Output the [x, y] coordinate of the center of the cell containing the given text.  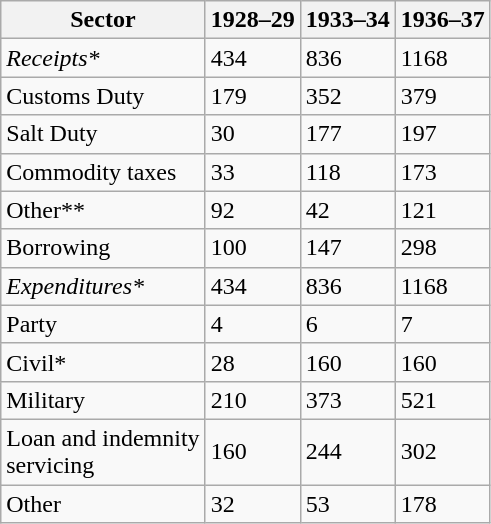
4 [252, 324]
1928–29 [252, 20]
92 [252, 210]
Other** [103, 210]
32 [252, 503]
28 [252, 362]
177 [348, 134]
298 [442, 248]
Receipts* [103, 58]
118 [348, 172]
352 [348, 96]
521 [442, 400]
Sector [103, 20]
210 [252, 400]
173 [442, 172]
178 [442, 503]
100 [252, 248]
Borrowing [103, 248]
Expenditures* [103, 286]
Party [103, 324]
42 [348, 210]
244 [348, 452]
373 [348, 400]
Military [103, 400]
7 [442, 324]
53 [348, 503]
179 [252, 96]
1936–37 [442, 20]
Other [103, 503]
197 [442, 134]
147 [348, 248]
Customs Duty [103, 96]
Salt Duty [103, 134]
379 [442, 96]
1933–34 [348, 20]
121 [442, 210]
Civil* [103, 362]
33 [252, 172]
6 [348, 324]
30 [252, 134]
Loan and indemnityservicing [103, 452]
302 [442, 452]
Commodity taxes [103, 172]
